Find where the given text appears and provide that cell's center as (X, Y) coordinate. 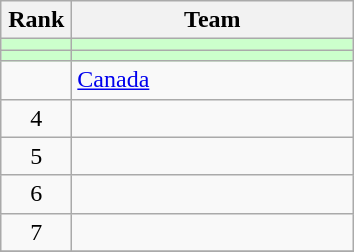
Team (212, 20)
4 (36, 118)
7 (36, 232)
6 (36, 194)
Rank (36, 20)
5 (36, 156)
Canada (212, 80)
